Determine the (X, Y) coordinate at the center of the cell enclosing the given text.  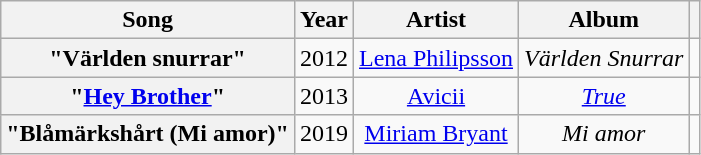
True (604, 96)
2012 (324, 58)
Album (604, 20)
"Hey Brother" (148, 96)
Year (324, 20)
"Blåmärkshårt (Mi amor)" (148, 134)
Miriam Bryant (436, 134)
2013 (324, 96)
Artist (436, 20)
Song (148, 20)
2019 (324, 134)
Mi amor (604, 134)
Lena Philipsson (436, 58)
Avicii (436, 96)
"Världen snurrar" (148, 58)
Världen Snurrar (604, 58)
